From the cell containing the given text, extract its center point as (X, Y) coordinate. 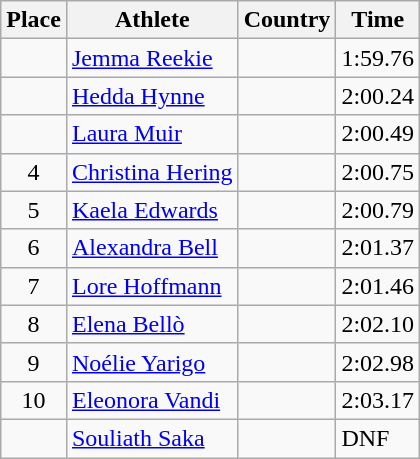
Elena Bellò (152, 324)
1:59.76 (378, 58)
Noélie Yarigo (152, 362)
2:02.98 (378, 362)
Lore Hoffmann (152, 286)
2:01.37 (378, 248)
9 (34, 362)
2:02.10 (378, 324)
Alexandra Bell (152, 248)
DNF (378, 438)
Laura Muir (152, 134)
Hedda Hynne (152, 96)
7 (34, 286)
2:00.49 (378, 134)
2:00.79 (378, 210)
2:01.46 (378, 286)
Eleonora Vandi (152, 400)
Kaela Edwards (152, 210)
2:03.17 (378, 400)
Souliath Saka (152, 438)
5 (34, 210)
4 (34, 172)
6 (34, 248)
8 (34, 324)
2:00.24 (378, 96)
2:00.75 (378, 172)
10 (34, 400)
Athlete (152, 20)
Jemma Reekie (152, 58)
Country (287, 20)
Time (378, 20)
Place (34, 20)
Christina Hering (152, 172)
